Identify which cell holds the provided text, then report its [x, y] central coordinate. 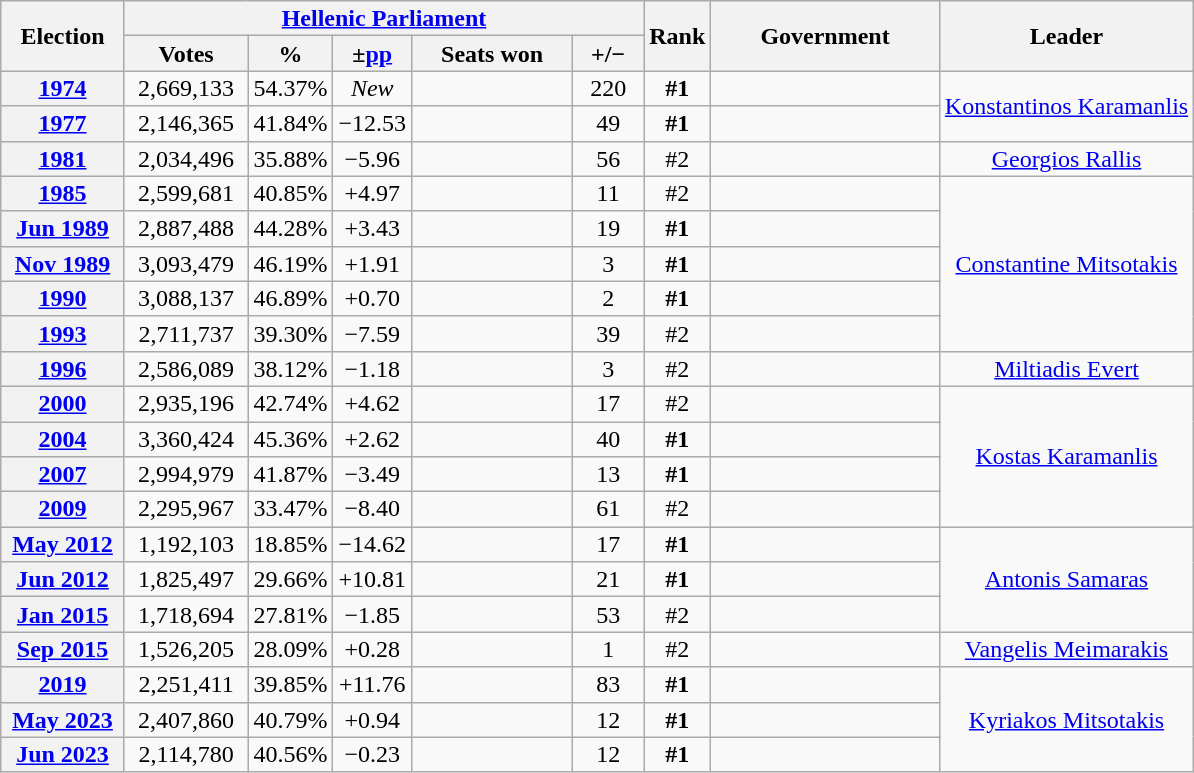
40.85% [290, 194]
Nov 1989 [63, 264]
1981 [63, 158]
−5.96 [372, 158]
2,935,196 [186, 404]
Antonis Samaras [1066, 580]
41.84% [290, 124]
+3.43 [372, 228]
46.19% [290, 264]
1,192,103 [186, 544]
1 [608, 650]
56 [608, 158]
Rank [678, 36]
1974 [63, 88]
+4.97 [372, 194]
2,887,488 [186, 228]
21 [608, 580]
38.12% [290, 368]
2,994,979 [186, 474]
Jun 2023 [63, 754]
29.66% [290, 580]
54.37% [290, 88]
+11.76 [372, 684]
2,251,411 [186, 684]
+4.62 [372, 404]
39.30% [290, 334]
18.85% [290, 544]
−0.23 [372, 754]
3,093,479 [186, 264]
Leader [1066, 36]
2,034,496 [186, 158]
Government [826, 36]
Jun 1989 [63, 228]
39 [608, 334]
2019 [63, 684]
2009 [63, 510]
2,711,737 [186, 334]
45.36% [290, 440]
Jun 2012 [63, 580]
Miltiadis Evert [1066, 368]
2,599,681 [186, 194]
40.79% [290, 720]
2007 [63, 474]
Kyriakos Mitsotakis [1066, 720]
42.74% [290, 404]
−7.59 [372, 334]
2,407,860 [186, 720]
−1.85 [372, 614]
Constantine Mitsotakis [1066, 264]
2000 [63, 404]
46.89% [290, 298]
1,825,497 [186, 580]
2,114,780 [186, 754]
1985 [63, 194]
Hellenic Parliament [384, 18]
+10.81 [372, 580]
Votes [186, 54]
New [372, 88]
39.85% [290, 684]
53 [608, 614]
44.28% [290, 228]
3,360,424 [186, 440]
1996 [63, 368]
−3.49 [372, 474]
83 [608, 684]
+2.62 [372, 440]
2 [608, 298]
Vangelis Meimarakis [1066, 650]
1977 [63, 124]
Konstantinos Karamanlis [1066, 106]
+1.91 [372, 264]
2004 [63, 440]
33.47% [290, 510]
13 [608, 474]
40.56% [290, 754]
28.09% [290, 650]
41.87% [290, 474]
1993 [63, 334]
Sep 2015 [63, 650]
±pp [372, 54]
27.81% [290, 614]
May 2023 [63, 720]
40 [608, 440]
−8.40 [372, 510]
2,669,133 [186, 88]
3,088,137 [186, 298]
−12.53 [372, 124]
220 [608, 88]
1,718,694 [186, 614]
+0.28 [372, 650]
−14.62 [372, 544]
19 [608, 228]
2,146,365 [186, 124]
+/− [608, 54]
Georgios Rallis [1066, 158]
% [290, 54]
11 [608, 194]
2,295,967 [186, 510]
Jan 2015 [63, 614]
Seats won [492, 54]
49 [608, 124]
1990 [63, 298]
May 2012 [63, 544]
+0.70 [372, 298]
35.88% [290, 158]
1,526,205 [186, 650]
+0.94 [372, 720]
61 [608, 510]
−1.18 [372, 368]
Kostas Karamanlis [1066, 456]
Election [63, 36]
2,586,089 [186, 368]
